Identify which cell holds the provided text, then report its (x, y) central coordinate. 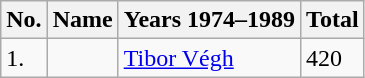
Total (333, 20)
Years 1974–1989 (209, 20)
Name (82, 20)
No. (24, 20)
1. (24, 58)
Tibor Végh (209, 58)
420 (333, 58)
